Extract the [X, Y] coordinate from the center of the cell holding the provided text.  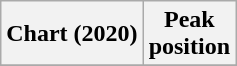
Peakposition [189, 34]
Chart (2020) [72, 34]
